Capture the cell that displays the provided text and extract its (x, y) central coordinate. 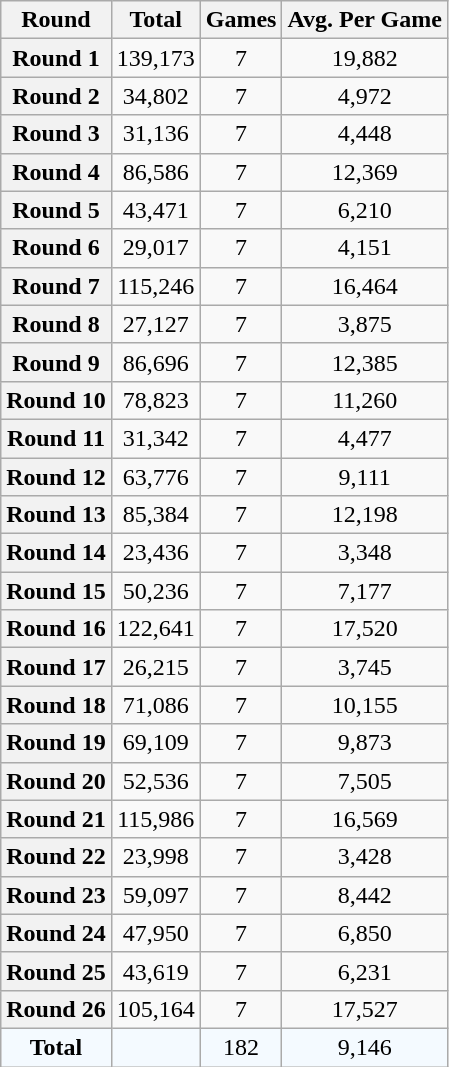
9,146 (364, 1047)
11,260 (364, 400)
47,950 (156, 933)
6,231 (364, 971)
Round 2 (56, 96)
50,236 (156, 591)
27,127 (156, 324)
Round 16 (56, 629)
Round 4 (56, 172)
78,823 (156, 400)
23,436 (156, 553)
85,384 (156, 515)
Round 15 (56, 591)
Round 20 (56, 781)
31,136 (156, 134)
Round 1 (56, 58)
Round 6 (56, 248)
26,215 (156, 667)
3,875 (364, 324)
115,986 (156, 819)
Round 24 (56, 933)
43,619 (156, 971)
6,210 (364, 210)
Round 5 (56, 210)
9,873 (364, 743)
Round 22 (56, 857)
69,109 (156, 743)
Games (241, 20)
63,776 (156, 477)
29,017 (156, 248)
Round 17 (56, 667)
6,850 (364, 933)
23,998 (156, 857)
4,448 (364, 134)
139,173 (156, 58)
115,246 (156, 286)
8,442 (364, 895)
Round 25 (56, 971)
12,369 (364, 172)
4,151 (364, 248)
Avg. Per Game (364, 20)
10,155 (364, 705)
Round 9 (56, 362)
Round 14 (56, 553)
19,882 (364, 58)
Round 10 (56, 400)
9,111 (364, 477)
3,348 (364, 553)
3,428 (364, 857)
17,520 (364, 629)
43,471 (156, 210)
122,641 (156, 629)
34,802 (156, 96)
Round 18 (56, 705)
Round 21 (56, 819)
7,177 (364, 591)
Round 12 (56, 477)
71,086 (156, 705)
Round 23 (56, 895)
4,972 (364, 96)
Round 3 (56, 134)
86,586 (156, 172)
Round (56, 20)
Round 13 (56, 515)
Round 11 (56, 438)
Round 8 (56, 324)
59,097 (156, 895)
52,536 (156, 781)
182 (241, 1047)
Round 26 (56, 1009)
7,505 (364, 781)
Round 7 (56, 286)
105,164 (156, 1009)
4,477 (364, 438)
16,464 (364, 286)
3,745 (364, 667)
12,385 (364, 362)
12,198 (364, 515)
86,696 (156, 362)
31,342 (156, 438)
Round 19 (56, 743)
16,569 (364, 819)
17,527 (364, 1009)
